Output the [x, y] coordinate of the center of the cell containing the given text.  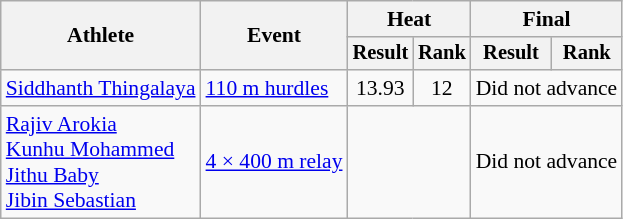
Rajiv ArokiaKunhu MohammedJithu BabyJibin Sebastian [101, 162]
Event [274, 36]
12 [442, 88]
Final [547, 19]
Siddhanth Thingalaya [101, 88]
Heat [410, 19]
4 × 400 m relay [274, 162]
110 m hurdles [274, 88]
13.93 [381, 88]
Athlete [101, 36]
